Capture the cell that displays the provided text and extract its [x, y] central coordinate. 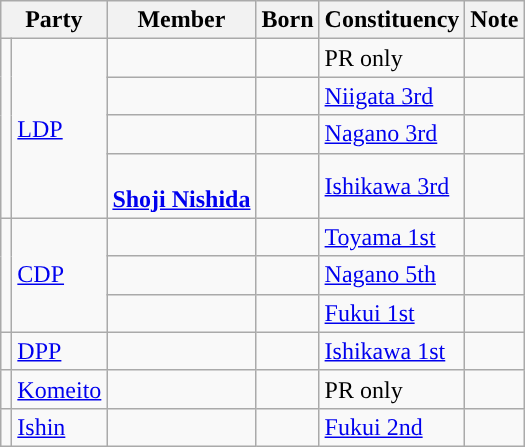
Shoji Nishida [182, 186]
Komeito [60, 389]
Note [494, 20]
Nagano 3rd [392, 134]
Party [54, 20]
DPP [60, 351]
Constituency [392, 20]
Ishikawa 3rd [392, 186]
Nagano 5th [392, 275]
Fukui 1st [392, 313]
Toyama 1st [392, 237]
Fukui 2nd [392, 427]
Ishikawa 1st [392, 351]
CDP [60, 275]
Niigata 3rd [392, 96]
Ishin [60, 427]
LDP [60, 128]
Born [288, 20]
Member [182, 20]
